Return the (x, y) coordinate for the center point of the cell that contains the specified text.  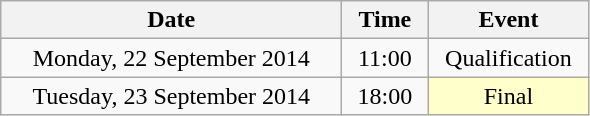
Tuesday, 23 September 2014 (172, 96)
Date (172, 20)
Event (508, 20)
Monday, 22 September 2014 (172, 58)
11:00 (385, 58)
18:00 (385, 96)
Time (385, 20)
Final (508, 96)
Qualification (508, 58)
